Search for the cell housing the specified text and yield its [x, y] center coordinate. 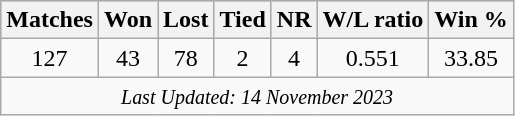
78 [186, 58]
Win % [472, 20]
43 [128, 58]
Matches [50, 20]
33.85 [472, 58]
4 [294, 58]
NR [294, 20]
Last Updated: 14 November 2023 [258, 96]
127 [50, 58]
Tied [242, 20]
Lost [186, 20]
Won [128, 20]
W/L ratio [373, 20]
2 [242, 58]
0.551 [373, 58]
